Extract the [x, y] coordinate from the center of the cell holding the provided text.  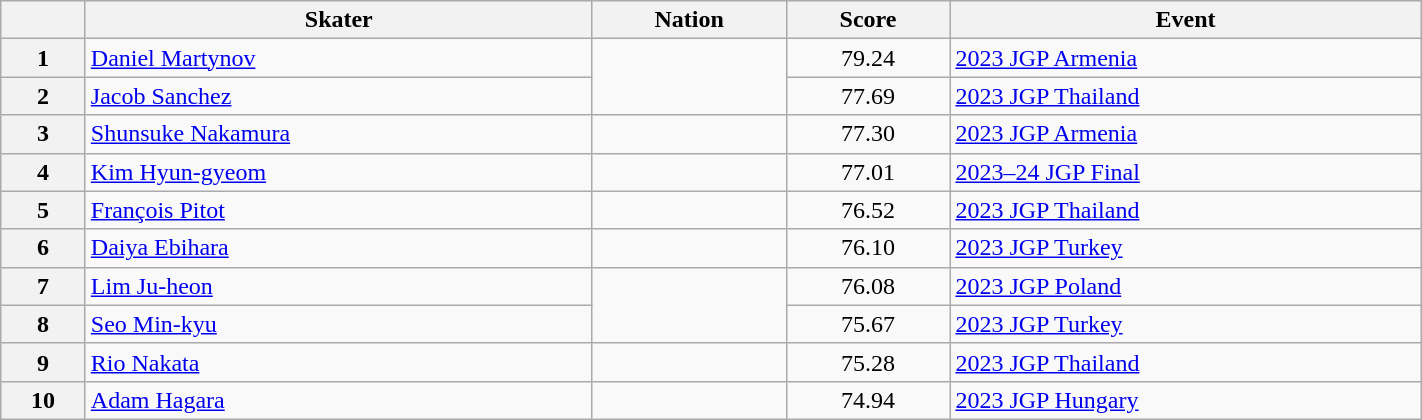
Nation [689, 20]
Rio Nakata [338, 362]
8 [44, 324]
2023 JGP Poland [1186, 286]
3 [44, 134]
Kim Hyun-gyeom [338, 172]
77.30 [868, 134]
Shunsuke Nakamura [338, 134]
2023–24 JGP Final [1186, 172]
74.94 [868, 400]
Jacob Sanchez [338, 96]
Seo Min-kyu [338, 324]
5 [44, 210]
François Pitot [338, 210]
77.69 [868, 96]
6 [44, 248]
79.24 [868, 58]
75.28 [868, 362]
1 [44, 58]
Score [868, 20]
76.52 [868, 210]
76.10 [868, 248]
Adam Hagara [338, 400]
Daiya Ebihara [338, 248]
77.01 [868, 172]
10 [44, 400]
Event [1186, 20]
Skater [338, 20]
9 [44, 362]
7 [44, 286]
Daniel Martynov [338, 58]
4 [44, 172]
75.67 [868, 324]
2023 JGP Hungary [1186, 400]
Lim Ju-heon [338, 286]
2 [44, 96]
76.08 [868, 286]
